Extract the [x, y] coordinate from the center of the cell holding the provided text.  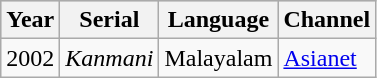
Kanmani [110, 58]
Channel [327, 20]
Language [218, 20]
Malayalam [218, 58]
Year [30, 20]
2002 [30, 58]
Asianet [327, 58]
Serial [110, 20]
